Locate the cell with the specified text and output its [x, y] center coordinate. 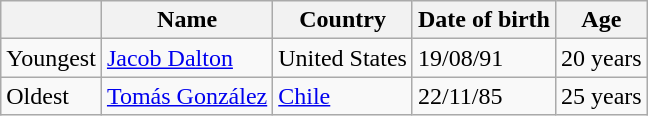
Jacob Dalton [186, 58]
Age [601, 20]
Country [343, 20]
Name [186, 20]
United States [343, 58]
25 years [601, 96]
19/08/91 [484, 58]
Youngest [52, 58]
Date of birth [484, 20]
20 years [601, 58]
22/11/85 [484, 96]
Chile [343, 96]
Oldest [52, 96]
Tomás González [186, 96]
